Provide the (X, Y) coordinate of the cell's center where the given text is located.  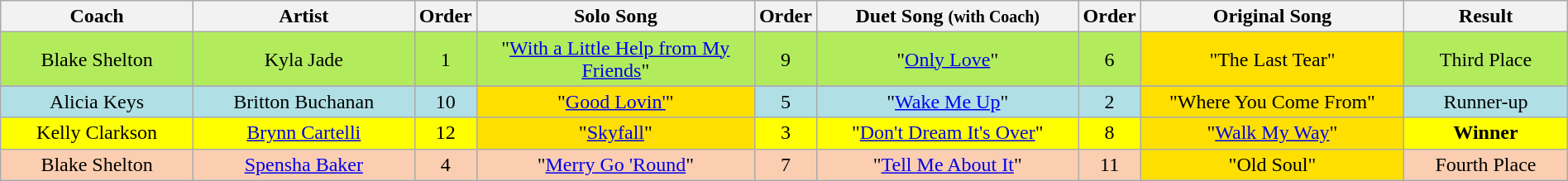
Spensha Baker (304, 164)
Kelly Clarkson (98, 133)
Winner (1486, 133)
2 (1110, 102)
9 (786, 60)
"Merry Go 'Round" (615, 164)
Runner-up (1486, 102)
"Walk My Way" (1272, 133)
1 (445, 60)
Artist (304, 17)
5 (786, 102)
"Good Lovin'" (615, 102)
Brynn Cartelli (304, 133)
"Don't Dream It's Over" (948, 133)
"With a Little Help from My Friends" (615, 60)
"Old Soul" (1272, 164)
Alicia Keys (98, 102)
12 (445, 133)
11 (1110, 164)
8 (1110, 133)
Original Song (1272, 17)
7 (786, 164)
Third Place (1486, 60)
"Where You Come From" (1272, 102)
10 (445, 102)
Fourth Place (1486, 164)
3 (786, 133)
Kyla Jade (304, 60)
"The Last Tear" (1272, 60)
Result (1486, 17)
"Tell Me About It" (948, 164)
Coach (98, 17)
Solo Song (615, 17)
Duet Song (with Coach) (948, 17)
6 (1110, 60)
Britton Buchanan (304, 102)
"Skyfall" (615, 133)
"Wake Me Up" (948, 102)
4 (445, 164)
"Only Love" (948, 60)
